Find where the given text appears and provide that cell's center as (X, Y) coordinate. 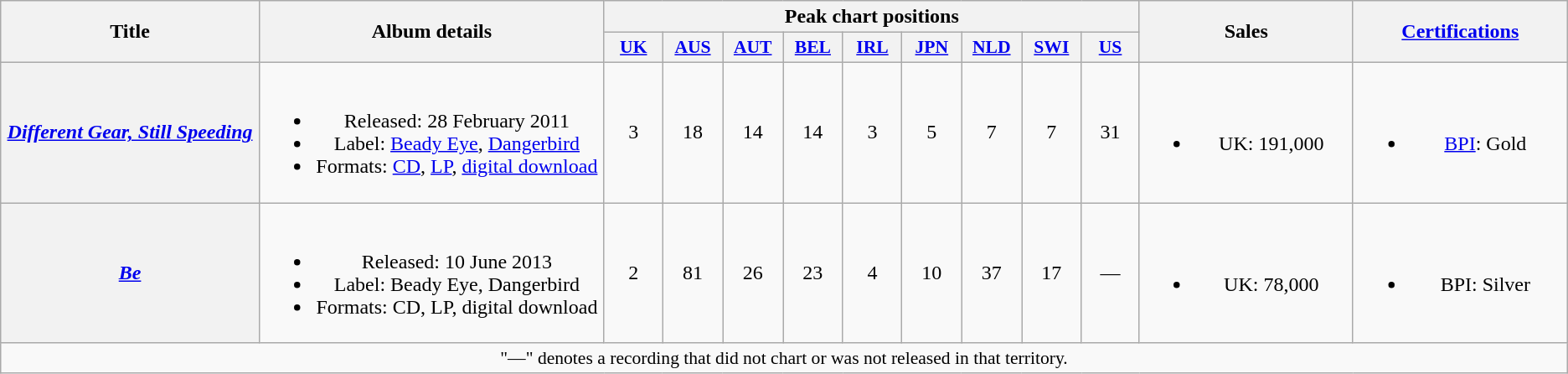
UK: 191,000 (1246, 132)
UK: 78,000 (1246, 273)
Sales (1246, 32)
Certifications (1460, 32)
Album details (431, 32)
NLD (992, 48)
Released: 10 June 2013Label: Beady Eye, DangerbirdFormats: CD, LP, digital download (431, 273)
IRL (873, 48)
Title (131, 32)
AUT (753, 48)
AUS (693, 48)
Peak chart positions (871, 17)
BEL (813, 48)
BPI: Gold (1460, 132)
Different Gear, Still Speeding (131, 132)
Be (131, 273)
26 (753, 273)
81 (693, 273)
US (1111, 48)
31 (1111, 132)
18 (693, 132)
— (1111, 273)
Released: 28 February 2011Label: Beady Eye, DangerbirdFormats: CD, LP, digital download (431, 132)
23 (813, 273)
BPI: Silver (1460, 273)
17 (1052, 273)
SWI (1052, 48)
"—" denotes a recording that did not chart or was not released in that territory. (784, 358)
5 (931, 132)
UK (633, 48)
4 (873, 273)
JPN (931, 48)
2 (633, 273)
10 (931, 273)
37 (992, 273)
